Determine the (x, y) coordinate at the center of the cell enclosing the given text.  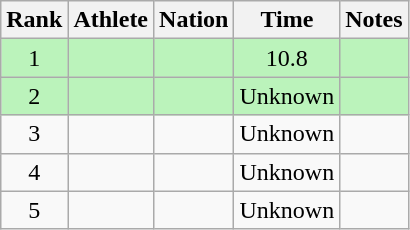
Time (287, 20)
10.8 (287, 58)
3 (34, 134)
2 (34, 96)
4 (34, 172)
1 (34, 58)
Notes (374, 20)
Rank (34, 20)
Athlete (111, 20)
5 (34, 210)
Nation (194, 20)
